For the text-containing cell, return its midpoint in [x, y] coordinate format. 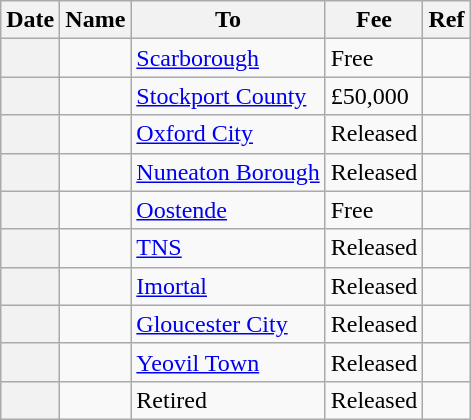
To [228, 20]
Gloucester City [228, 324]
Retired [228, 400]
Name [96, 20]
Scarborough [228, 58]
Ref [446, 20]
TNS [228, 248]
Stockport County [228, 96]
£50,000 [374, 96]
Nuneaton Borough [228, 172]
Fee [374, 20]
Yeovil Town [228, 362]
Date [30, 20]
Oostende [228, 210]
Imortal [228, 286]
Oxford City [228, 134]
